Pinpoint the cell where the given text exists, returning its (x, y) midpoint coordinate. 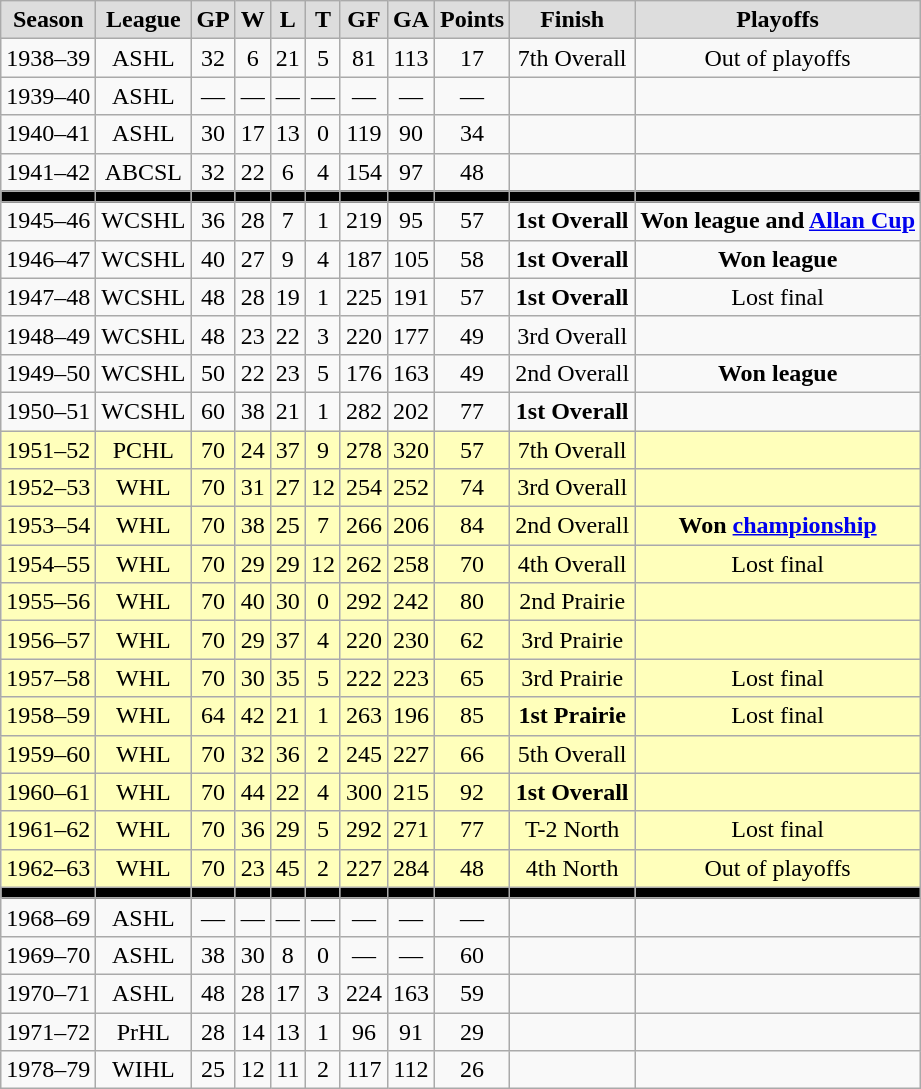
258 (412, 564)
92 (472, 792)
65 (472, 678)
154 (364, 172)
266 (364, 526)
GP (213, 20)
58 (472, 259)
1st Prairie (572, 716)
262 (364, 564)
119 (364, 134)
113 (412, 58)
263 (364, 716)
GA (412, 20)
1962–63 (48, 868)
1941–42 (48, 172)
L (288, 20)
97 (412, 172)
81 (364, 58)
202 (412, 411)
T (322, 20)
14 (252, 1031)
8 (288, 955)
59 (472, 993)
GF (364, 20)
320 (412, 449)
230 (412, 640)
1954–55 (48, 564)
117 (364, 1070)
Won league and Allan Cup (778, 221)
177 (412, 335)
62 (472, 640)
105 (412, 259)
191 (412, 297)
ABCSL (144, 172)
1948–49 (48, 335)
1952–53 (48, 488)
1939–40 (48, 96)
187 (364, 259)
242 (412, 602)
300 (364, 792)
84 (472, 526)
95 (412, 221)
1956–57 (48, 640)
1970–71 (48, 993)
26 (472, 1070)
24 (252, 449)
1953–54 (48, 526)
PrHL (144, 1031)
11 (288, 1070)
W (252, 20)
League (144, 20)
245 (364, 754)
196 (412, 716)
1958–59 (48, 716)
42 (252, 716)
223 (412, 678)
2nd Prairie (572, 602)
278 (364, 449)
50 (213, 373)
1949–50 (48, 373)
254 (364, 488)
4th Overall (572, 564)
66 (472, 754)
1950–51 (48, 411)
224 (364, 993)
282 (364, 411)
64 (213, 716)
T-2 North (572, 830)
1947–48 (48, 297)
1971–72 (48, 1031)
219 (364, 221)
1951–52 (48, 449)
215 (412, 792)
112 (412, 1070)
1938–39 (48, 58)
1961–62 (48, 830)
1940–41 (48, 134)
5th Overall (572, 754)
74 (472, 488)
222 (364, 678)
Points (472, 20)
1978–79 (48, 1070)
PCHL (144, 449)
1969–70 (48, 955)
90 (412, 134)
45 (288, 868)
1945–46 (48, 221)
44 (252, 792)
271 (412, 830)
1959–60 (48, 754)
1957–58 (48, 678)
96 (364, 1031)
225 (364, 297)
Playoffs (778, 20)
31 (252, 488)
80 (472, 602)
1960–61 (48, 792)
WIHL (144, 1070)
1955–56 (48, 602)
176 (364, 373)
34 (472, 134)
284 (412, 868)
Season (48, 20)
1946–47 (48, 259)
4th North (572, 868)
91 (412, 1031)
1968–69 (48, 917)
35 (288, 678)
Won championship (778, 526)
206 (412, 526)
252 (412, 488)
19 (288, 297)
Finish (572, 20)
85 (472, 716)
